Find where the given text appears and provide that cell's center as [x, y] coordinate. 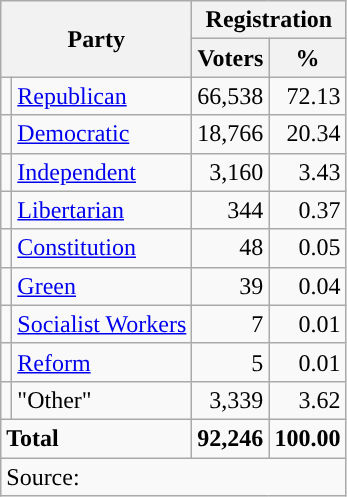
7 [230, 324]
"Other" [102, 400]
Independent [102, 172]
Voters [230, 58]
0.04 [308, 286]
% [308, 58]
3.43 [308, 172]
Registration [269, 20]
72.13 [308, 96]
Total [96, 438]
18,766 [230, 134]
Party [96, 39]
20.34 [308, 134]
Socialist Workers [102, 324]
0.37 [308, 210]
3,339 [230, 400]
Green [102, 286]
92,246 [230, 438]
Democratic [102, 134]
Constitution [102, 248]
0.05 [308, 248]
66,538 [230, 96]
48 [230, 248]
Libertarian [102, 210]
100.00 [308, 438]
3,160 [230, 172]
344 [230, 210]
39 [230, 286]
Reform [102, 362]
Source: [174, 477]
Republican [102, 96]
5 [230, 362]
3.62 [308, 400]
